Capture the cell that displays the provided text and extract its [x, y] central coordinate. 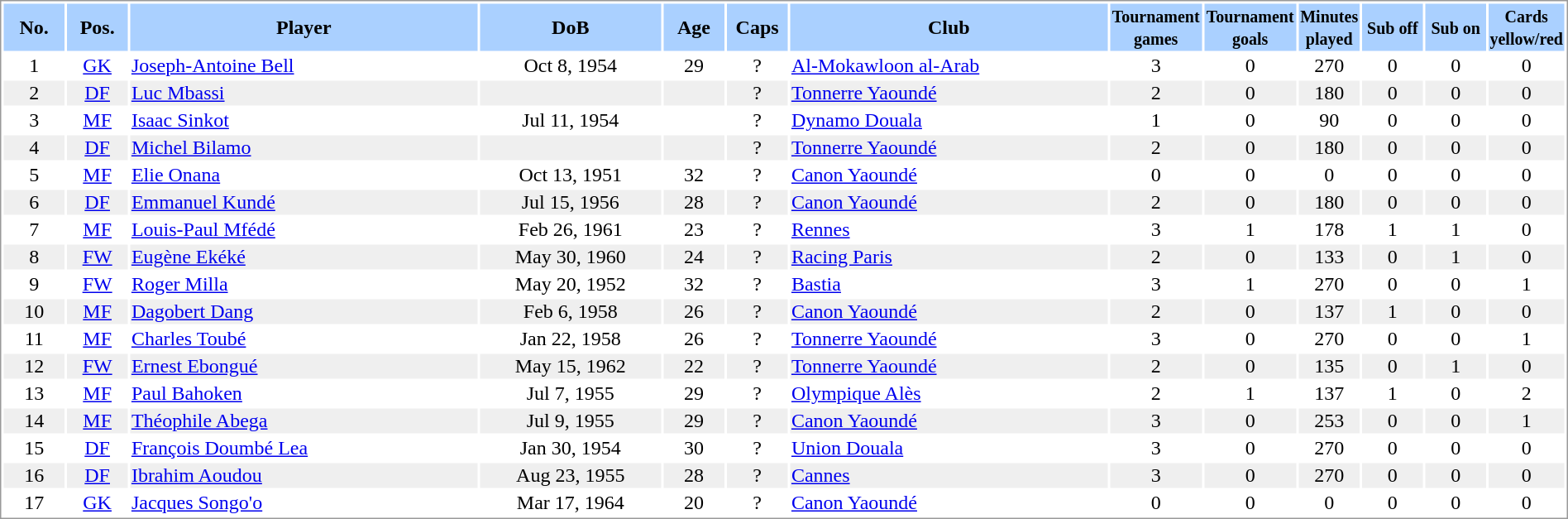
Club [949, 26]
François Doumbé Lea [304, 448]
90 [1329, 120]
Aug 23, 1955 [571, 476]
Luc Mbassi [304, 94]
Bastia [949, 284]
12 [33, 367]
6 [33, 203]
253 [1329, 421]
Jul 11, 1954 [571, 120]
Caps [758, 26]
Tournamentgames [1156, 26]
22 [693, 367]
No. [33, 26]
Jan 30, 1954 [571, 448]
30 [693, 448]
Eugène Ekéké [304, 257]
Michel Bilamo [304, 148]
Oct 13, 1951 [571, 175]
Cannes [949, 476]
Joseph-Antoine Bell [304, 65]
Ernest Ebongué [304, 367]
5 [33, 175]
Union Douala [949, 448]
9 [33, 284]
Louis-Paul Mfédé [304, 229]
DoB [571, 26]
Ibrahim Aoudou [304, 476]
Racing Paris [949, 257]
Roger Milla [304, 284]
20 [693, 502]
Jul 7, 1955 [571, 393]
Dagobert Dang [304, 312]
16 [33, 476]
13 [33, 393]
May 30, 1960 [571, 257]
Jul 9, 1955 [571, 421]
Paul Bahoken [304, 393]
14 [33, 421]
Jul 15, 1956 [571, 203]
Tournamentgoals [1250, 26]
May 15, 1962 [571, 367]
4 [33, 148]
15 [33, 448]
23 [693, 229]
Rennes [949, 229]
Elie Onana [304, 175]
Charles Toubé [304, 339]
7 [33, 229]
Feb 26, 1961 [571, 229]
Mar 17, 1964 [571, 502]
17 [33, 502]
178 [1329, 229]
8 [33, 257]
Al-Mokawloon al-Arab [949, 65]
Feb 6, 1958 [571, 312]
Sub on [1456, 26]
135 [1329, 367]
133 [1329, 257]
Pos. [98, 26]
Minutesplayed [1329, 26]
Dynamo Douala [949, 120]
Isaac Sinkot [304, 120]
10 [33, 312]
May 20, 1952 [571, 284]
Jan 22, 1958 [571, 339]
Théophile Abega [304, 421]
11 [33, 339]
24 [693, 257]
Cardsyellow/red [1527, 26]
Sub off [1393, 26]
Oct 8, 1954 [571, 65]
Olympique Alès [949, 393]
Emmanuel Kundé [304, 203]
Age [693, 26]
Jacques Songo'o [304, 502]
Player [304, 26]
